Pinpoint the cell where the given text exists, returning its (x, y) midpoint coordinate. 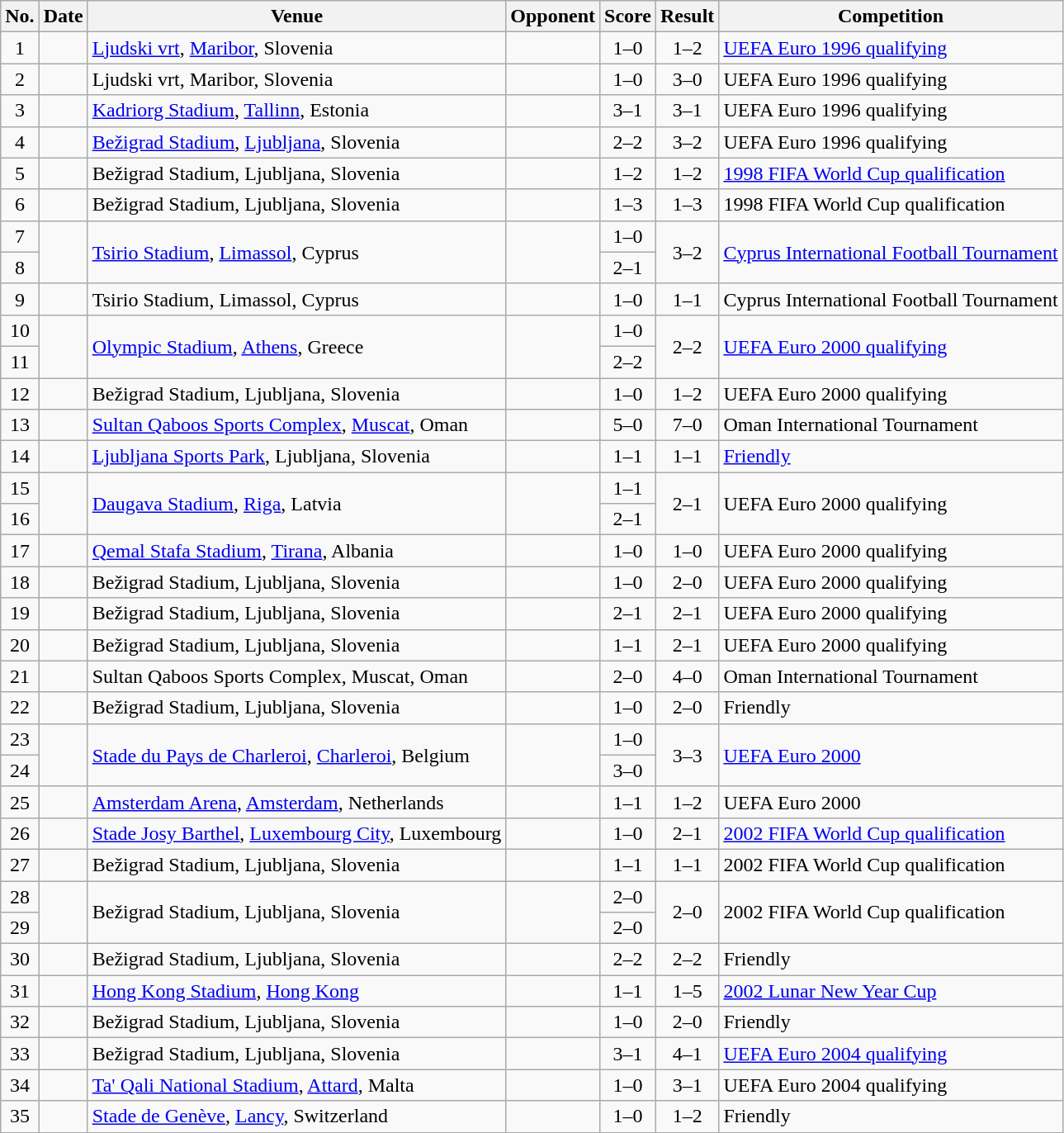
Hong Kong Stadium, Hong Kong (297, 991)
4–0 (687, 676)
18 (20, 582)
9 (20, 299)
5–0 (628, 425)
Kadriorg Stadium, Tallinn, Estonia (297, 111)
22 (20, 708)
17 (20, 551)
1–5 (687, 991)
8 (20, 268)
19 (20, 614)
5 (20, 173)
25 (20, 802)
Qemal Stafa Stadium, Tirana, Albania (297, 551)
Opponent (553, 17)
Daugava Stadium, Riga, Latvia (297, 504)
35 (20, 1116)
1 (20, 48)
15 (20, 488)
Date (63, 17)
28 (20, 896)
Amsterdam Arena, Amsterdam, Netherlands (297, 802)
21 (20, 676)
3 (20, 111)
20 (20, 645)
3–3 (687, 755)
Competition (891, 17)
24 (20, 770)
4–1 (687, 1054)
31 (20, 991)
33 (20, 1054)
Ta' Qali National Stadium, Attard, Malta (297, 1085)
Stade de Genève, Lancy, Switzerland (297, 1116)
Venue (297, 17)
26 (20, 833)
7 (20, 236)
27 (20, 865)
Result (687, 17)
34 (20, 1085)
6 (20, 205)
23 (20, 739)
32 (20, 1022)
13 (20, 425)
14 (20, 457)
30 (20, 960)
11 (20, 362)
2 (20, 79)
Stade Josy Barthel, Luxembourg City, Luxembourg (297, 833)
No. (20, 17)
4 (20, 142)
Score (628, 17)
29 (20, 928)
10 (20, 330)
Ljubljana Sports Park, Ljubljana, Slovenia (297, 457)
16 (20, 519)
7–0 (687, 425)
Olympic Stadium, Athens, Greece (297, 346)
Stade du Pays de Charleroi, Charleroi, Belgium (297, 755)
2002 Lunar New Year Cup (891, 991)
12 (20, 394)
